From the cell containing the given text, extract its center point as [X, Y] coordinate. 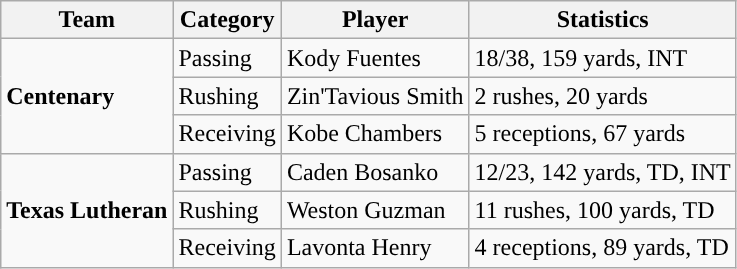
18/38, 159 yards, INT [602, 58]
Centenary [87, 96]
Player [375, 20]
Lavonta Henry [375, 248]
Team [87, 20]
11 rushes, 100 yards, TD [602, 210]
Category [227, 20]
Zin'Tavious Smith [375, 96]
Texas Lutheran [87, 210]
Weston Guzman [375, 210]
5 receptions, 67 yards [602, 134]
Statistics [602, 20]
4 receptions, 89 yards, TD [602, 248]
2 rushes, 20 yards [602, 96]
12/23, 142 yards, TD, INT [602, 172]
Kody Fuentes [375, 58]
Caden Bosanko [375, 172]
Kobe Chambers [375, 134]
